Return [x, y] of the center of cell containing provided text 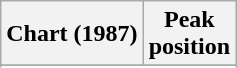
Chart (1987) [72, 34]
Peakposition [189, 34]
